From the cell containing the given text, extract its center point as (x, y) coordinate. 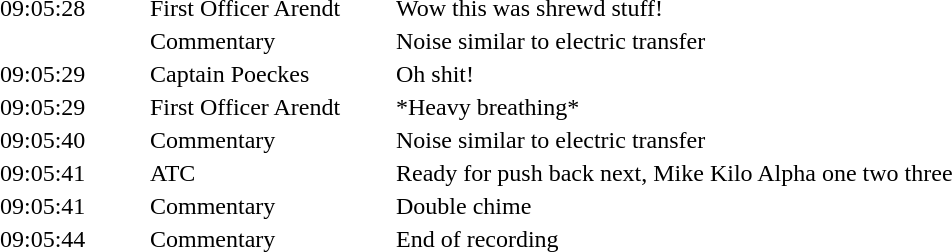
First Officer Arendt (270, 107)
ATC (270, 173)
Captain Poeckes (270, 74)
